For the text-containing cell, return its midpoint in (X, Y) coordinate format. 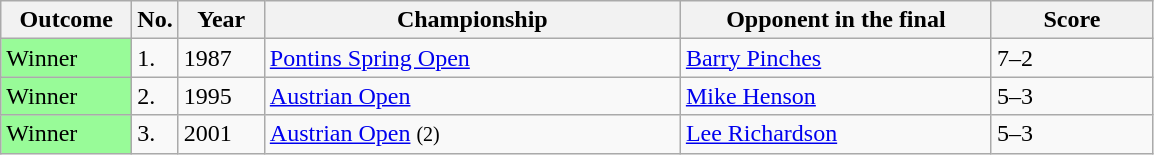
7–2 (1072, 58)
1. (155, 58)
3. (155, 134)
2. (155, 96)
Austrian Open (2) (472, 134)
Pontins Spring Open (472, 58)
Lee Richardson (836, 134)
1995 (221, 96)
Opponent in the final (836, 20)
Austrian Open (472, 96)
Score (1072, 20)
2001 (221, 134)
1987 (221, 58)
Mike Henson (836, 96)
Championship (472, 20)
Year (221, 20)
No. (155, 20)
Outcome (66, 20)
Barry Pinches (836, 58)
